For the text-containing cell, return its midpoint in [X, Y] coordinate format. 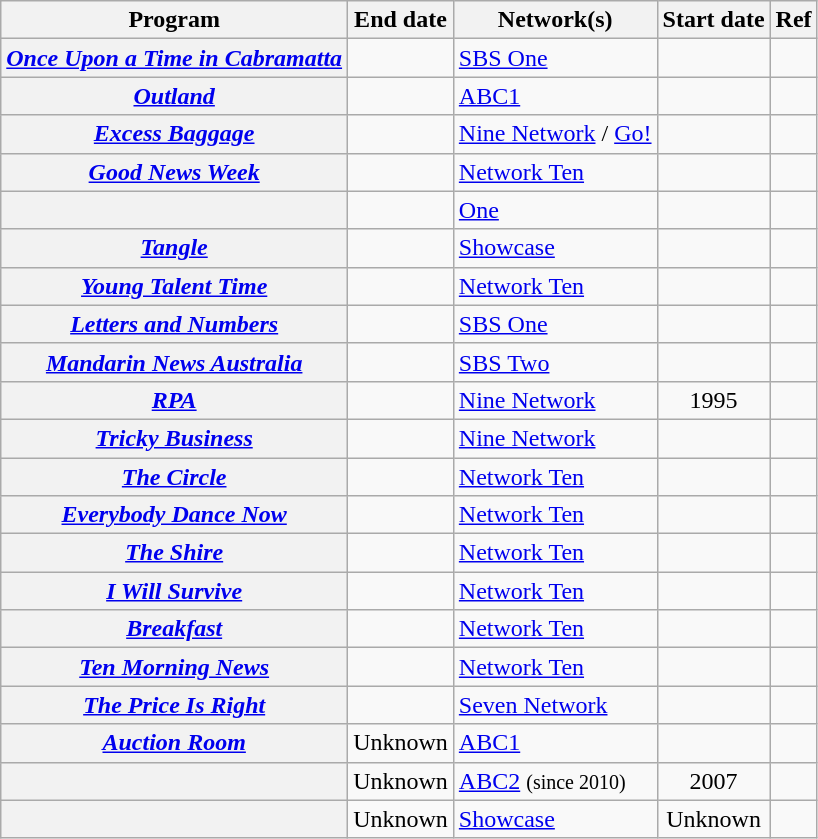
SBS Two [555, 362]
Good News Week [174, 172]
Breakfast [174, 629]
Outland [174, 96]
Auction Room [174, 743]
1995 [714, 400]
End date [401, 20]
RPA [174, 400]
Excess Baggage [174, 134]
The Price Is Right [174, 705]
Nine Network / Go! [555, 134]
Mandarin News Australia [174, 362]
The Circle [174, 477]
Everybody Dance Now [174, 515]
One [555, 210]
I Will Survive [174, 591]
Letters and Numbers [174, 324]
Young Talent Time [174, 286]
Tangle [174, 248]
Once Upon a Time in Cabramatta [174, 58]
Ref [794, 20]
Network(s) [555, 20]
Program [174, 20]
ABC2 (since 2010) [555, 781]
Seven Network [555, 705]
Start date [714, 20]
Ten Morning News [174, 667]
Tricky Business [174, 438]
The Shire [174, 553]
2007 [714, 781]
